Output the [x, y] coordinate of the center of the cell containing the given text.  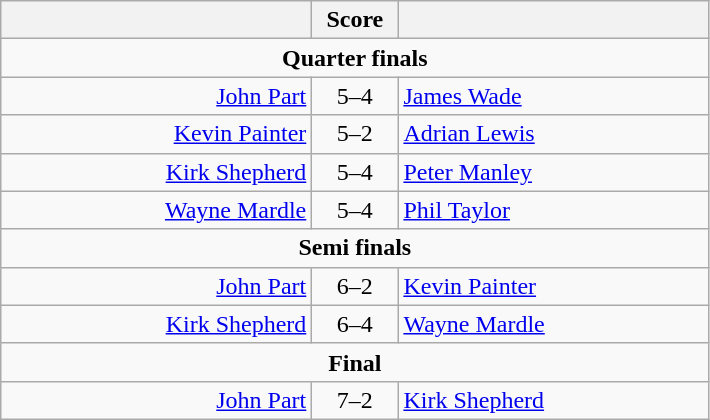
5–2 [355, 134]
Score [355, 20]
Quarter finals [355, 58]
Semi finals [355, 248]
Adrian Lewis [554, 134]
6–4 [355, 324]
Peter Manley [554, 172]
Final [355, 362]
6–2 [355, 286]
Phil Taylor [554, 210]
James Wade [554, 96]
7–2 [355, 400]
